Find where the given text appears and provide that cell's center as [x, y] coordinate. 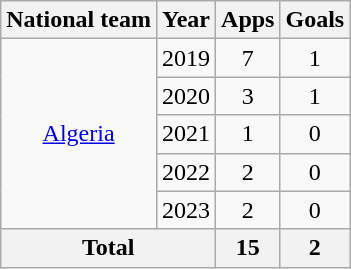
National team [79, 20]
2019 [186, 58]
Algeria [79, 134]
2023 [186, 210]
2020 [186, 96]
3 [248, 96]
15 [248, 248]
Goals [315, 20]
2022 [186, 172]
Apps [248, 20]
2021 [186, 134]
Year [186, 20]
Total [108, 248]
7 [248, 58]
